Scan for the cell matching the given text and deliver its (x, y) coordinate at center. 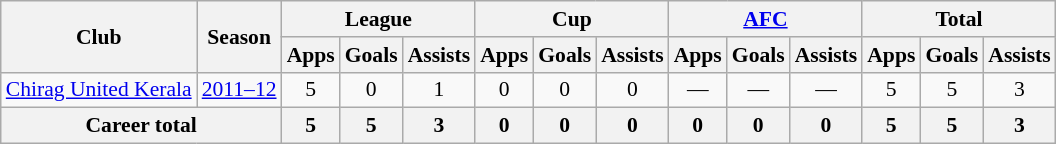
Total (959, 19)
Cup (572, 19)
League (379, 19)
Season (240, 36)
Chirag United Kerala (99, 90)
2011–12 (240, 90)
AFC (766, 19)
Career total (142, 126)
1 (440, 90)
Club (99, 36)
